Search for the cell housing the specified text and yield its (x, y) center coordinate. 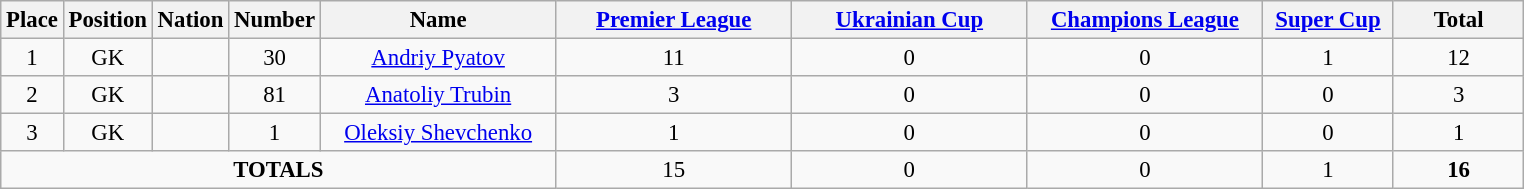
Nation (190, 20)
Super Cup (1328, 20)
81 (275, 95)
2 (32, 95)
Andriy Pyatov (438, 58)
Premier League (674, 20)
12 (1458, 58)
TOTALS (278, 170)
Number (275, 20)
Name (438, 20)
Total (1458, 20)
Champions League (1145, 20)
11 (674, 58)
Anatoliy Trubin (438, 95)
Ukrainian Cup (910, 20)
Oleksiy Shevchenko (438, 133)
30 (275, 58)
Place (32, 20)
Position (108, 20)
16 (1458, 170)
15 (674, 170)
